Pinpoint the cell where the given text exists, returning its (X, Y) midpoint coordinate. 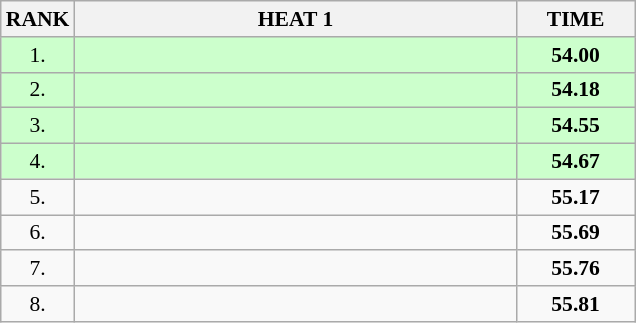
55.17 (576, 197)
54.67 (576, 162)
TIME (576, 19)
54.55 (576, 126)
HEAT 1 (295, 19)
54.00 (576, 55)
8. (38, 304)
6. (38, 233)
1. (38, 55)
4. (38, 162)
55.69 (576, 233)
5. (38, 197)
RANK (38, 19)
55.76 (576, 269)
54.18 (576, 90)
2. (38, 90)
3. (38, 126)
55.81 (576, 304)
7. (38, 269)
